Locate the cell with the specified text and output its [X, Y] center coordinate. 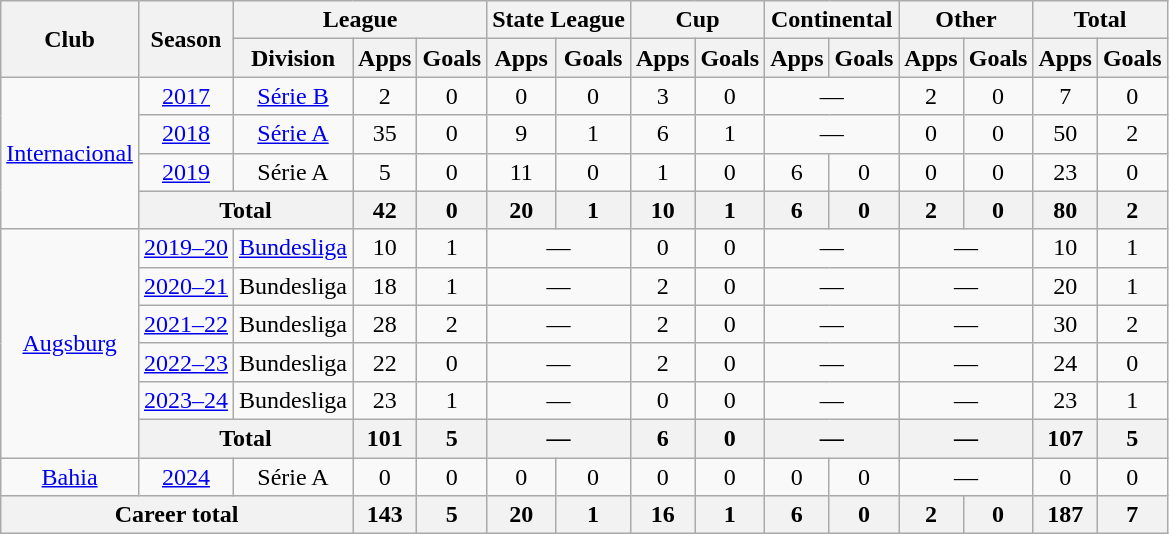
30 [1065, 324]
Internacional [70, 153]
2022–23 [186, 362]
18 [385, 286]
Division [292, 58]
16 [662, 515]
2023–24 [186, 400]
187 [1065, 515]
State League [559, 20]
2021–22 [186, 324]
Série B [292, 96]
50 [1065, 134]
Augsburg [70, 343]
28 [385, 324]
Career total [177, 515]
2018 [186, 134]
9 [522, 134]
2019–20 [186, 248]
3 [662, 96]
2020–21 [186, 286]
22 [385, 362]
2017 [186, 96]
42 [385, 210]
League [360, 20]
2024 [186, 477]
80 [1065, 210]
Club [70, 39]
2019 [186, 172]
35 [385, 134]
Cup [697, 20]
Bahia [70, 477]
Continental [832, 20]
24 [1065, 362]
11 [522, 172]
101 [385, 438]
107 [1065, 438]
Season [186, 39]
Other [966, 20]
143 [385, 515]
